For the text-containing cell, return its midpoint in [x, y] coordinate format. 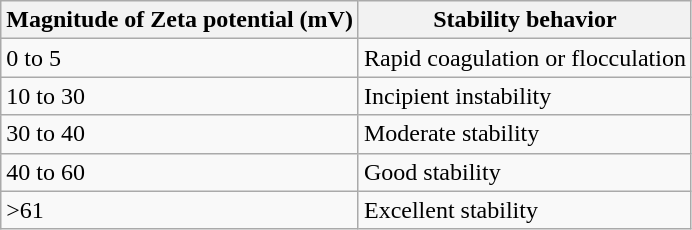
Magnitude of Zeta potential (mV) [180, 20]
Rapid coagulation or flocculation [524, 58]
0 to 5 [180, 58]
10 to 30 [180, 96]
Good stability [524, 172]
>61 [180, 210]
40 to 60 [180, 172]
Incipient instability [524, 96]
Stability behavior [524, 20]
Excellent stability [524, 210]
Moderate stability [524, 134]
30 to 40 [180, 134]
